Find where the given text appears and provide that cell's center as [X, Y] coordinate. 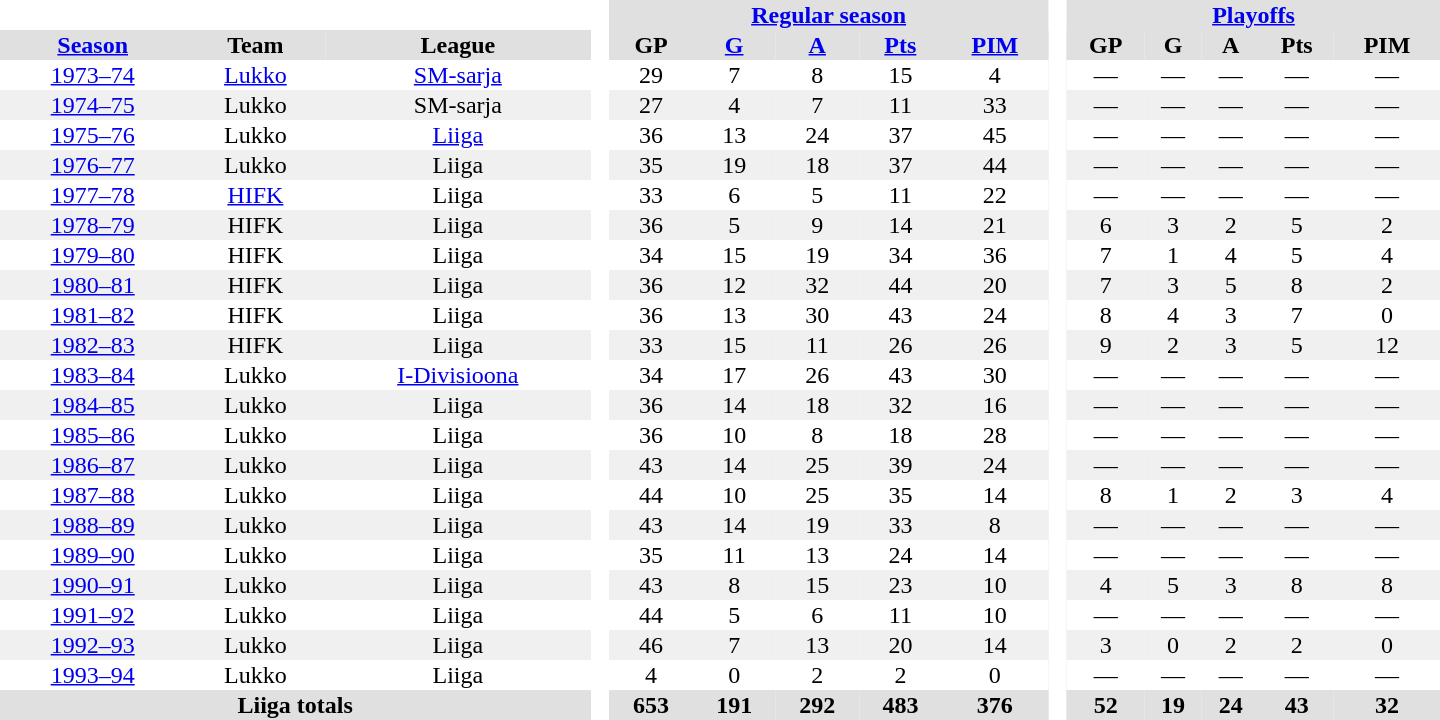
1973–74 [92, 75]
1977–78 [92, 195]
1991–92 [92, 615]
23 [900, 585]
1980–81 [92, 285]
1989–90 [92, 555]
1981–82 [92, 315]
29 [650, 75]
1987–88 [92, 495]
45 [995, 135]
1974–75 [92, 105]
17 [734, 375]
Playoffs [1254, 15]
1993–94 [92, 675]
1990–91 [92, 585]
1992–93 [92, 645]
1976–77 [92, 165]
1984–85 [92, 405]
46 [650, 645]
League [458, 45]
Regular season [828, 15]
376 [995, 705]
I-Divisioona [458, 375]
Season [92, 45]
1986–87 [92, 465]
39 [900, 465]
191 [734, 705]
292 [818, 705]
1982–83 [92, 345]
1985–86 [92, 435]
1988–89 [92, 525]
27 [650, 105]
Team [255, 45]
483 [900, 705]
1979–80 [92, 255]
28 [995, 435]
22 [995, 195]
16 [995, 405]
653 [650, 705]
Liiga totals [295, 705]
1978–79 [92, 225]
1983–84 [92, 375]
21 [995, 225]
52 [1106, 705]
1975–76 [92, 135]
